Find where the given text appears and provide that cell's center as (x, y) coordinate. 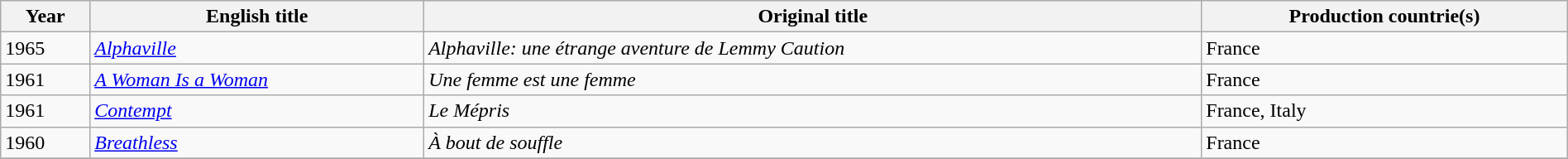
Production countrie(s) (1384, 17)
A Woman Is a Woman (257, 79)
1965 (45, 48)
France, Italy (1384, 111)
Alphaville: une étrange aventure de Lemmy Caution (813, 48)
À bout de souffle (813, 142)
Alphaville (257, 48)
Breathless (257, 142)
Le Mépris (813, 111)
English title (257, 17)
Contempt (257, 111)
Year (45, 17)
Une femme est une femme (813, 79)
1960 (45, 142)
Original title (813, 17)
